Scan for the cell matching the given text and deliver its [X, Y] coordinate at center. 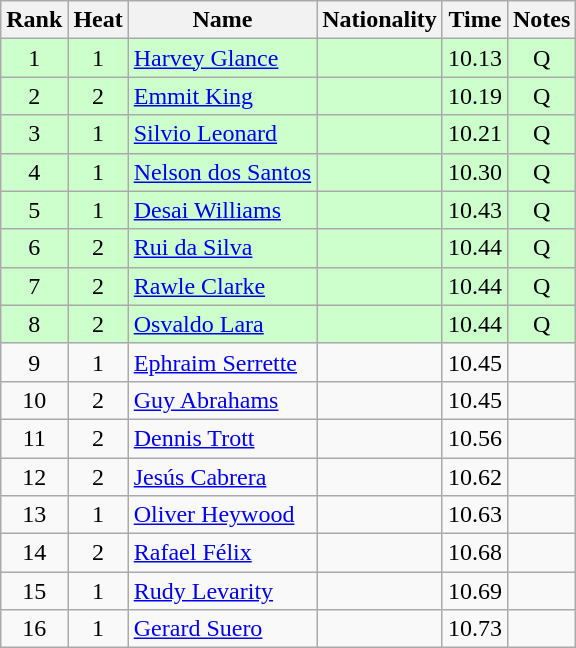
15 [34, 591]
Rawle Clarke [222, 286]
Rudy Levarity [222, 591]
10.62 [474, 477]
10 [34, 400]
3 [34, 134]
13 [34, 515]
Heat [98, 20]
10.13 [474, 58]
Jesús Cabrera [222, 477]
14 [34, 553]
7 [34, 286]
Rui da Silva [222, 248]
6 [34, 248]
10.69 [474, 591]
Harvey Glance [222, 58]
Emmit King [222, 96]
8 [34, 324]
10.68 [474, 553]
5 [34, 210]
10.19 [474, 96]
Desai Williams [222, 210]
10.43 [474, 210]
10.21 [474, 134]
Rank [34, 20]
Gerard Suero [222, 629]
Rafael Félix [222, 553]
16 [34, 629]
Oliver Heywood [222, 515]
10.56 [474, 438]
Dennis Trott [222, 438]
Guy Abrahams [222, 400]
4 [34, 172]
10.30 [474, 172]
Ephraim Serrette [222, 362]
10.63 [474, 515]
Silvio Leonard [222, 134]
Time [474, 20]
Nelson dos Santos [222, 172]
Osvaldo Lara [222, 324]
11 [34, 438]
12 [34, 477]
10.73 [474, 629]
Name [222, 20]
Notes [541, 20]
Nationality [380, 20]
9 [34, 362]
